Output the [X, Y] coordinate of the center of the cell containing the given text.  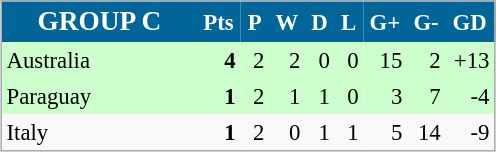
GROUP C [99, 22]
G- [426, 22]
3 [385, 96]
Pts [218, 22]
-9 [470, 132]
Australia [99, 60]
5 [385, 132]
D [320, 22]
P [254, 22]
GD [470, 22]
Italy [99, 132]
Paraguay [99, 96]
-4 [470, 96]
4 [218, 60]
7 [426, 96]
G+ [385, 22]
14 [426, 132]
15 [385, 60]
L [348, 22]
W [287, 22]
+13 [470, 60]
